Locate the cell with the specified text and output its [x, y] center coordinate. 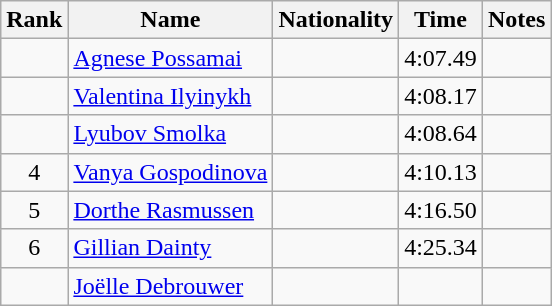
Name [170, 20]
Agnese Possamai [170, 58]
4:08.17 [441, 96]
4:10.13 [441, 172]
Dorthe Rasmussen [170, 210]
Vanya Gospodinova [170, 172]
4 [34, 172]
4:25.34 [441, 248]
5 [34, 210]
Notes [516, 20]
Gillian Dainty [170, 248]
6 [34, 248]
Time [441, 20]
Lyubov Smolka [170, 134]
4:07.49 [441, 58]
4:16.50 [441, 210]
Nationality [336, 20]
Valentina Ilyinykh [170, 96]
Joëlle Debrouwer [170, 286]
Rank [34, 20]
4:08.64 [441, 134]
